Return the (X, Y) coordinate for the center point of the cell that contains the specified text.  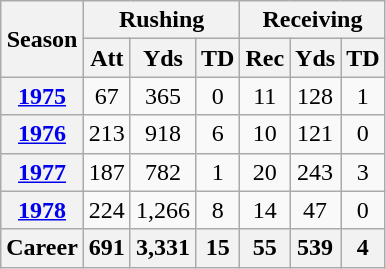
8 (217, 210)
11 (265, 96)
47 (316, 210)
782 (162, 172)
1978 (42, 210)
365 (162, 96)
Rushing (162, 20)
Career (42, 248)
Receiving (312, 20)
6 (217, 134)
3,331 (162, 248)
Season (42, 39)
243 (316, 172)
128 (316, 96)
187 (106, 172)
20 (265, 172)
3 (363, 172)
1,266 (162, 210)
224 (106, 210)
539 (316, 248)
Rec (265, 58)
4 (363, 248)
Att (106, 58)
213 (106, 134)
918 (162, 134)
1975 (42, 96)
121 (316, 134)
15 (217, 248)
55 (265, 248)
1977 (42, 172)
67 (106, 96)
1976 (42, 134)
10 (265, 134)
691 (106, 248)
14 (265, 210)
